Output the [x, y] coordinate of the center of the cell containing the given text.  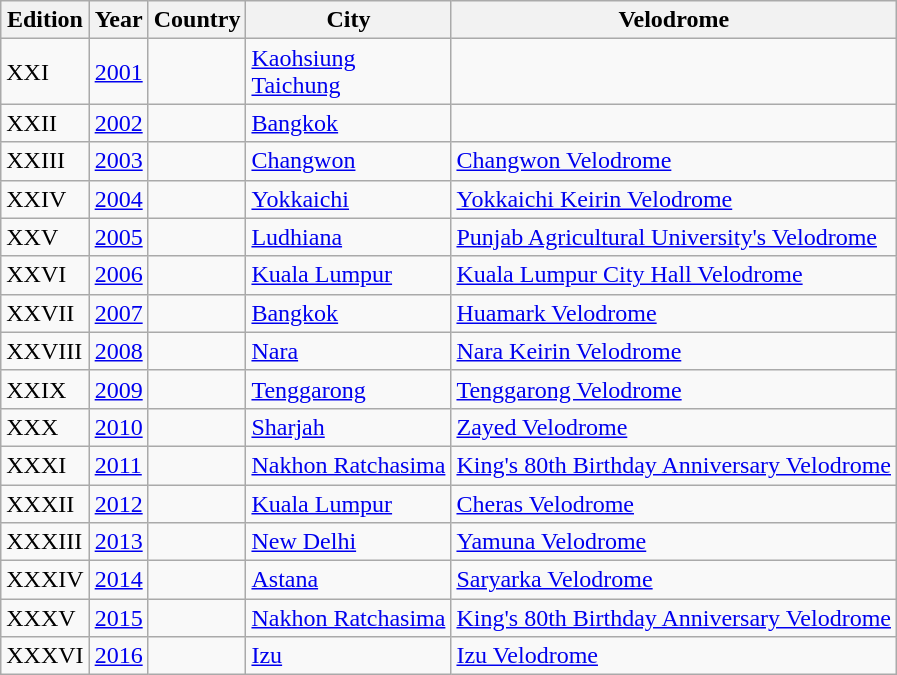
Nara Keirin Velodrome [674, 351]
Nara [348, 351]
2007 [118, 313]
Yokkaichi Keirin Velodrome [674, 199]
Changwon Velodrome [674, 161]
XXXII [45, 503]
2006 [118, 275]
Tenggarong [348, 389]
2015 [118, 618]
Sharjah [348, 427]
Astana [348, 580]
Saryarka Velodrome [674, 580]
City [348, 20]
2003 [118, 161]
Edition [45, 20]
2005 [118, 237]
Huamark Velodrome [674, 313]
2008 [118, 351]
2004 [118, 199]
XXXI [45, 465]
2002 [118, 123]
XXXIII [45, 542]
Yamuna Velodrome [674, 542]
XXXVI [45, 656]
2001 [118, 72]
New Delhi [348, 542]
Punjab Agricultural University's Velodrome [674, 237]
2009 [118, 389]
Velodrome [674, 20]
XXIV [45, 199]
XXX [45, 427]
Cheras Velodrome [674, 503]
Zayed Velodrome [674, 427]
2013 [118, 542]
XXVIII [45, 351]
XXI [45, 72]
XXXIV [45, 580]
XXVI [45, 275]
KaohsiungTaichung [348, 72]
XXVII [45, 313]
2010 [118, 427]
Ludhiana [348, 237]
Yokkaichi [348, 199]
XXV [45, 237]
2014 [118, 580]
XXXV [45, 618]
2012 [118, 503]
Tenggarong Velodrome [674, 389]
2016 [118, 656]
XXIX [45, 389]
2011 [118, 465]
XXIII [45, 161]
Year [118, 20]
Country [197, 20]
Kuala Lumpur City Hall Velodrome [674, 275]
Izu Velodrome [674, 656]
Izu [348, 656]
XXII [45, 123]
Changwon [348, 161]
